Output the [x, y] coordinate of the center of the cell containing the given text.  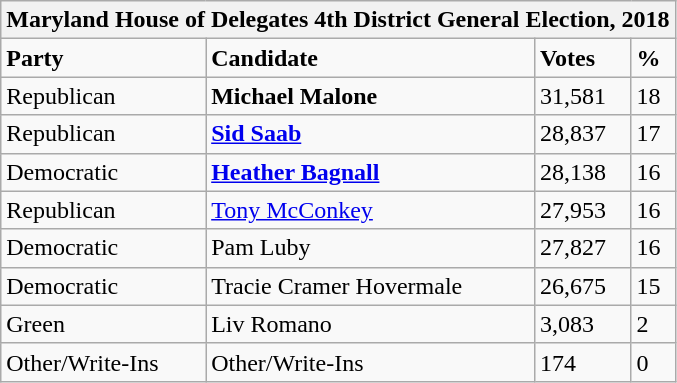
26,675 [582, 286]
Heather Bagnall [370, 172]
28,837 [582, 134]
174 [582, 362]
27,953 [582, 210]
Votes [582, 58]
Sid Saab [370, 134]
Liv Romano [370, 324]
31,581 [582, 96]
27,827 [582, 248]
Maryland House of Delegates 4th District General Election, 2018 [338, 20]
Tony McConkey [370, 210]
Party [104, 58]
18 [653, 96]
Pam Luby [370, 248]
15 [653, 286]
28,138 [582, 172]
3,083 [582, 324]
17 [653, 134]
Michael Malone [370, 96]
Tracie Cramer Hovermale [370, 286]
0 [653, 362]
Candidate [370, 58]
2 [653, 324]
Green [104, 324]
% [653, 58]
